Locate the cell with the specified text and output its (x, y) center coordinate. 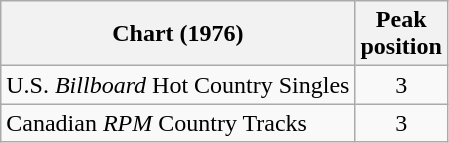
Chart (1976) (178, 34)
Peakposition (401, 34)
U.S. Billboard Hot Country Singles (178, 85)
Canadian RPM Country Tracks (178, 123)
